Search for the cell housing the specified text and yield its (X, Y) center coordinate. 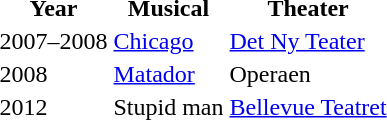
Matador (168, 74)
Chicago (168, 41)
